Extract the (x, y) coordinate from the center of the cell holding the provided text.  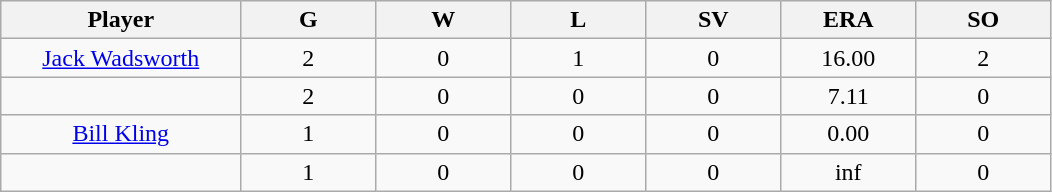
W (444, 20)
Bill Kling (121, 134)
L (578, 20)
ERA (848, 20)
SV (714, 20)
0.00 (848, 134)
inf (848, 172)
16.00 (848, 58)
7.11 (848, 96)
Jack Wadsworth (121, 58)
Player (121, 20)
G (308, 20)
SO (984, 20)
